From the cell containing the given text, extract its center point as (X, Y) coordinate. 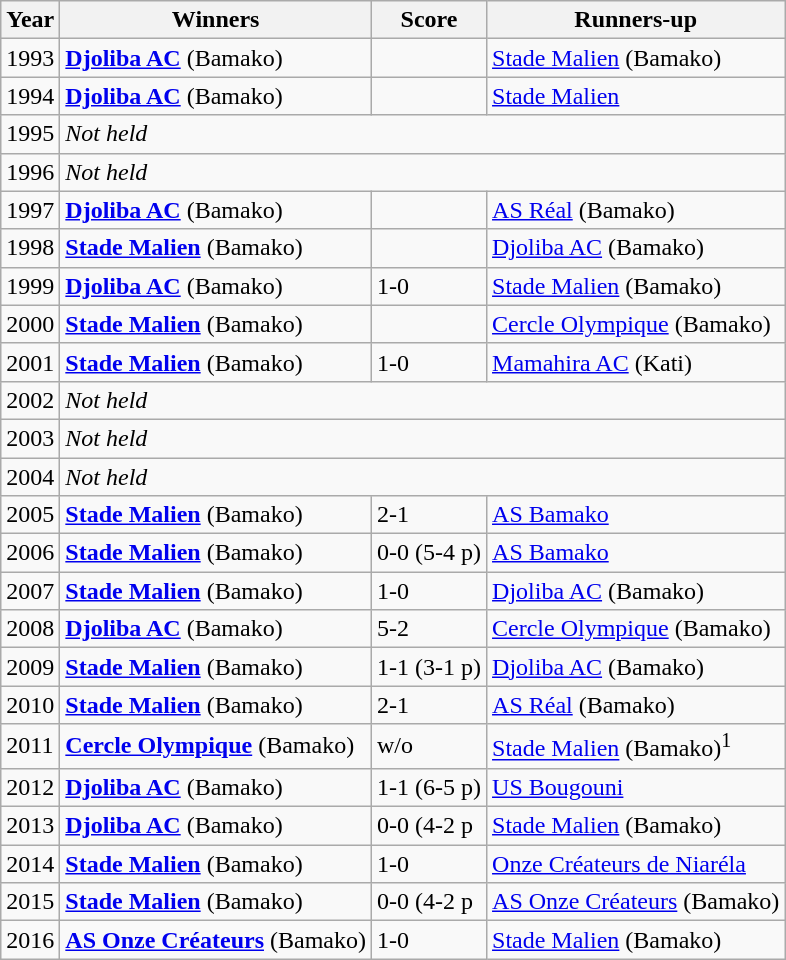
1996 (30, 172)
Year (30, 20)
US Bougouni (636, 787)
2005 (30, 515)
2010 (30, 705)
5-2 (428, 629)
2008 (30, 629)
2014 (30, 864)
Runners-up (636, 20)
Onze Créateurs de Niaréla (636, 864)
2011 (30, 746)
1999 (30, 286)
2001 (30, 362)
1993 (30, 58)
1997 (30, 210)
2012 (30, 787)
2016 (30, 940)
1-1 (6-5 p) (428, 787)
1995 (30, 134)
Score (428, 20)
1994 (30, 96)
2003 (30, 438)
2000 (30, 324)
1-1 (3-1 p) (428, 667)
2015 (30, 902)
2004 (30, 477)
Stade Malien (Bamako)1 (636, 746)
1998 (30, 248)
w/o (428, 746)
2013 (30, 826)
Winners (216, 20)
Stade Malien (636, 96)
2006 (30, 553)
0-0 (5-4 p) (428, 553)
2009 (30, 667)
2007 (30, 591)
Mamahira AC (Kati) (636, 362)
2002 (30, 400)
